Find where the given text appears and provide that cell's center as [x, y] coordinate. 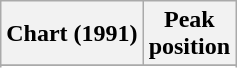
Peakposition [189, 34]
Chart (1991) [72, 34]
